Provide the (X, Y) coordinate of the cell's center where the given text is located.  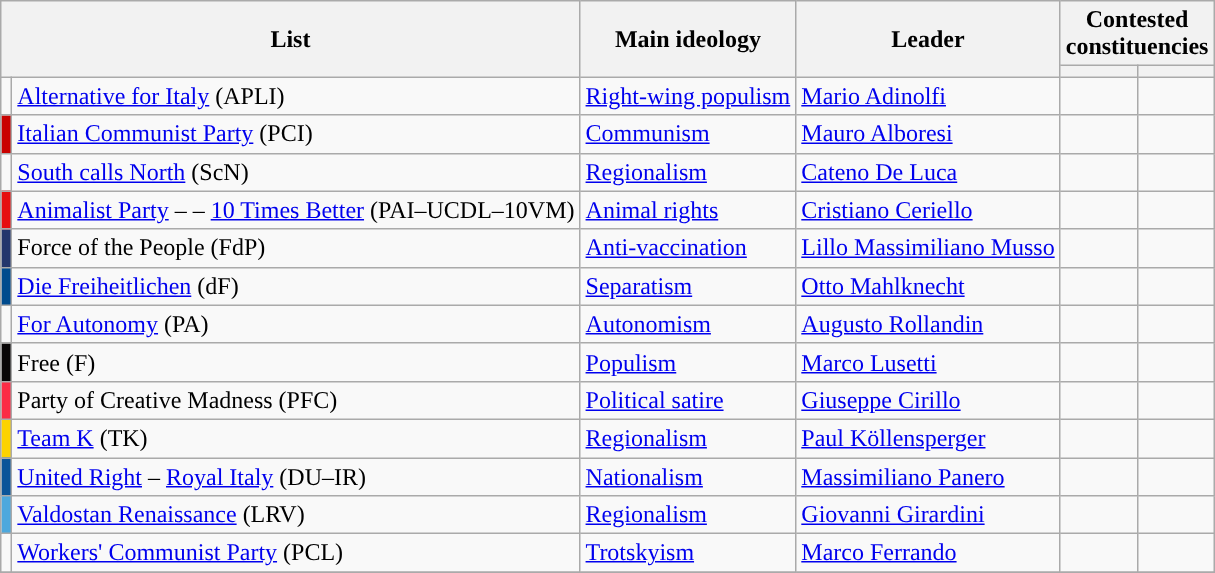
Anti-vaccination (688, 248)
Giovanni Girardini (928, 515)
Separatism (688, 286)
Contested constituencies (1137, 34)
Paul Köllensperger (928, 438)
Free (F) (296, 362)
Populism (688, 362)
Lillo Massimiliano Musso (928, 248)
Political satire (688, 400)
Workers' Communist Party (PCL) (296, 553)
Communism (688, 134)
Nationalism (688, 477)
Force of the People (FdP) (296, 248)
Autonomism (688, 324)
Italian Communist Party (PCI) (296, 134)
List (290, 39)
Right-wing populism (688, 96)
Animal rights (688, 210)
United Right – Royal Italy (DU–IR) (296, 477)
For Autonomy (PA) (296, 324)
Die Freiheitlichen (dF) (296, 286)
Marco Lusetti (928, 362)
Giuseppe Cirillo (928, 400)
Leader (928, 39)
Trotskyism (688, 553)
Alternative for Italy (APLI) (296, 96)
Animalist Party – – 10 Times Better (PAI–UCDL–10VM) (296, 210)
Mauro Alboresi (928, 134)
South calls North (ScN) (296, 172)
Otto Mahlknecht (928, 286)
Valdostan Renaissance (LRV) (296, 515)
Party of Creative Madness (PFC) (296, 400)
Augusto Rollandin (928, 324)
Main ideology (688, 39)
Mario Adinolfi (928, 96)
Team K (TK) (296, 438)
Marco Ferrando (928, 553)
Massimiliano Panero (928, 477)
Cristiano Ceriello (928, 210)
Cateno De Luca (928, 172)
